Identify which cell holds the provided text, then report its [x, y] central coordinate. 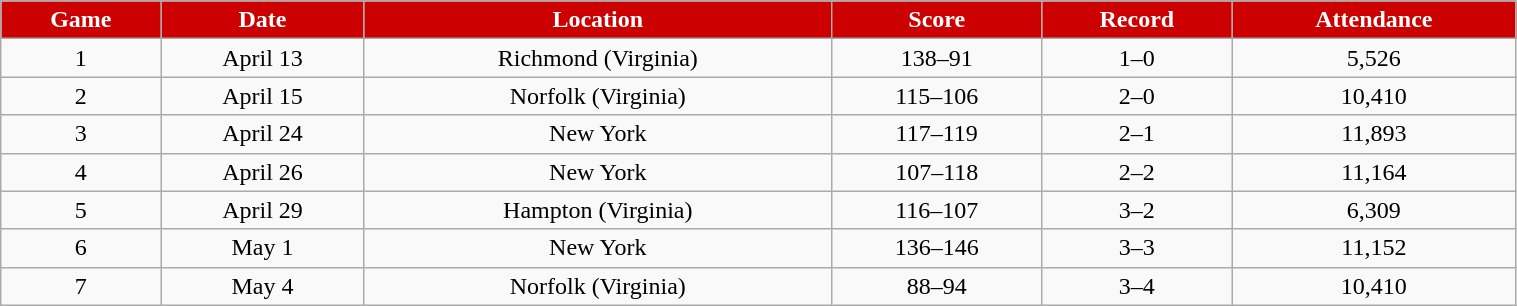
Hampton (Virginia) [598, 210]
2–0 [1137, 96]
2–1 [1137, 134]
5,526 [1374, 58]
2–2 [1137, 172]
136–146 [937, 248]
117–119 [937, 134]
May 1 [262, 248]
1–0 [1137, 58]
Attendance [1374, 20]
April 15 [262, 96]
116–107 [937, 210]
Richmond (Virginia) [598, 58]
2 [81, 96]
3–3 [1137, 248]
4 [81, 172]
Record [1137, 20]
7 [81, 286]
3 [81, 134]
3–4 [1137, 286]
11,893 [1374, 134]
Game [81, 20]
Date [262, 20]
1 [81, 58]
May 4 [262, 286]
138–91 [937, 58]
April 24 [262, 134]
6,309 [1374, 210]
April 26 [262, 172]
115–106 [937, 96]
11,152 [1374, 248]
6 [81, 248]
5 [81, 210]
April 13 [262, 58]
April 29 [262, 210]
11,164 [1374, 172]
Location [598, 20]
Score [937, 20]
88–94 [937, 286]
107–118 [937, 172]
3–2 [1137, 210]
